Return the [X, Y] coordinate for the center point of the cell that contains the specified text.  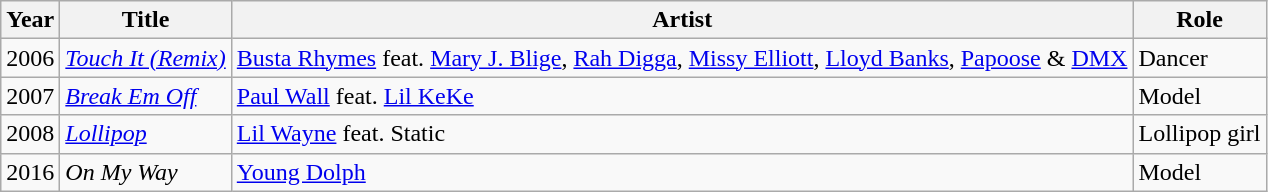
Title [146, 20]
Dancer [1200, 58]
2007 [30, 96]
2008 [30, 134]
Lollipop [146, 134]
Busta Rhymes feat. Mary J. Blige, Rah Digga, Missy Elliott, Lloyd Banks, Papoose & DMX [682, 58]
Break Em Off [146, 96]
Artist [682, 20]
Lil Wayne feat. Static [682, 134]
Year [30, 20]
Young Dolph [682, 172]
2006 [30, 58]
Paul Wall feat. Lil KeKe [682, 96]
Lollipop girl [1200, 134]
2016 [30, 172]
Role [1200, 20]
On My Way [146, 172]
Touch It (Remix) [146, 58]
